Pinpoint the cell where the given text exists, returning its [x, y] midpoint coordinate. 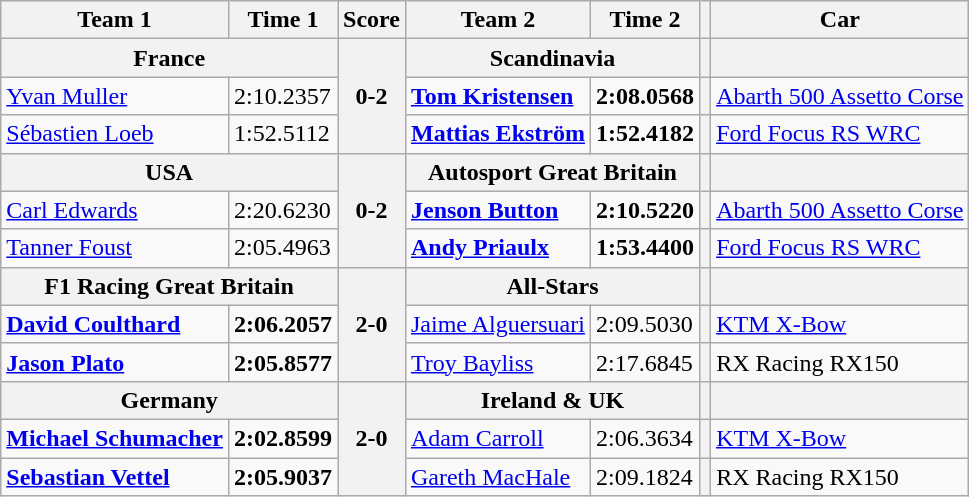
Michael Schumacher [115, 438]
USA [170, 172]
Time 1 [282, 20]
Yvan Muller [115, 96]
Team 1 [115, 20]
Time 2 [644, 20]
2:17.6845 [644, 362]
Jenson Button [498, 210]
Troy Bayliss [498, 362]
F1 Racing Great Britain [170, 286]
2:05.4963 [282, 248]
David Coulthard [115, 324]
Tom Kristensen [498, 96]
Autosport Great Britain [552, 172]
2:09.5030 [644, 324]
1:53.4400 [644, 248]
Jason Plato [115, 362]
2:05.9037 [282, 477]
Ireland & UK [552, 400]
Scandinavia [552, 58]
2:06.2057 [282, 324]
2:06.3634 [644, 438]
Car [840, 20]
Carl Edwards [115, 210]
Score [372, 20]
2:09.1824 [644, 477]
Germany [170, 400]
1:52.4182 [644, 134]
2:05.8577 [282, 362]
2:10.2357 [282, 96]
All-Stars [552, 286]
Sébastien Loeb [115, 134]
Gareth MacHale [498, 477]
2:20.6230 [282, 210]
2:02.8599 [282, 438]
Andy Priaulx [498, 248]
France [170, 58]
Mattias Ekström [498, 134]
2:10.5220 [644, 210]
Sebastian Vettel [115, 477]
Tanner Foust [115, 248]
2:08.0568 [644, 96]
1:52.5112 [282, 134]
Adam Carroll [498, 438]
Team 2 [498, 20]
Jaime Alguersuari [498, 324]
